Search for the cell housing the specified text and yield its (x, y) center coordinate. 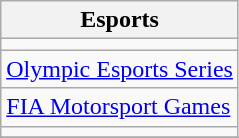
Esports (120, 20)
FIA Motorsport Games (120, 107)
Olympic Esports Series (120, 69)
